Find where the given text appears and provide that cell's center as (x, y) coordinate. 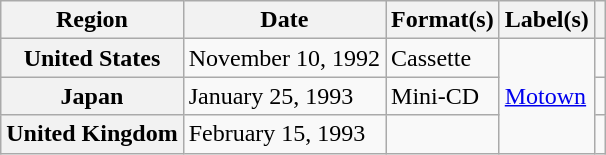
Format(s) (443, 20)
November 10, 1992 (284, 58)
January 25, 1993 (284, 96)
Motown (546, 96)
Japan (92, 96)
Mini-CD (443, 96)
Date (284, 20)
February 15, 1993 (284, 134)
Cassette (443, 58)
Label(s) (546, 20)
United States (92, 58)
United Kingdom (92, 134)
Region (92, 20)
